Provide the (x, y) coordinate of the cell's center where the given text is located.  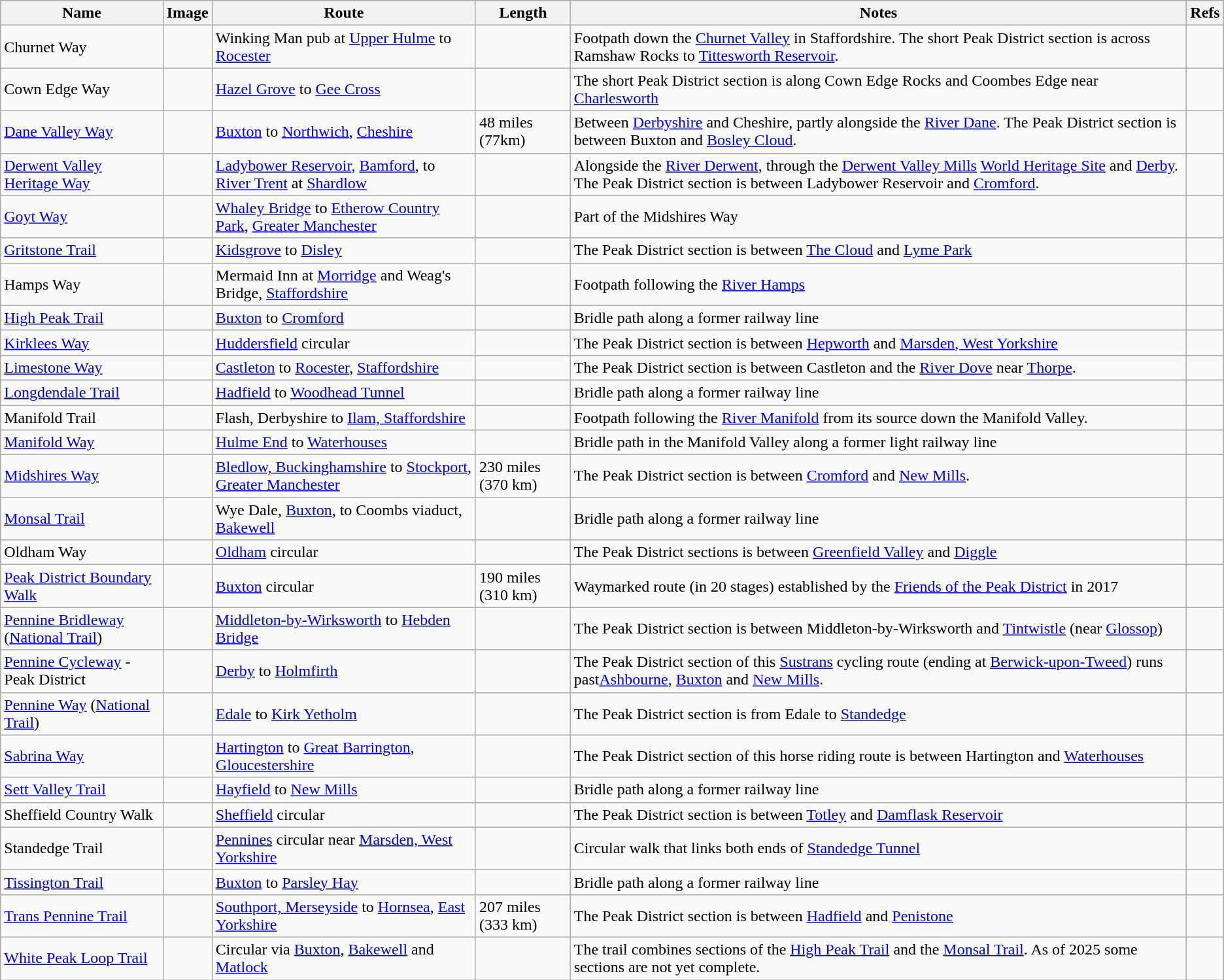
Footpath following the River Hamps (879, 284)
Ladybower Reservoir, Bamford, to River Trent at Shardlow (344, 174)
The short Peak District section is along Cown Edge Rocks and Coombes Edge near Charlesworth (879, 89)
Winking Man pub at Upper Hulme to Rocester (344, 47)
Tissington Trail (82, 882)
Image (187, 13)
Manifold Way (82, 443)
High Peak Trail (82, 318)
190 miles (310 km) (523, 586)
Peak District Boundary Walk (82, 586)
The Peak District sections is between Greenfield Valley and Diggle (879, 552)
Buxton circular (344, 586)
Sheffield circular (344, 815)
Circular via Buxton, Bakewell and Matlock (344, 958)
Huddersfield circular (344, 343)
Oldham circular (344, 552)
Standedge Trail (82, 849)
Sett Valley Trail (82, 790)
Hamps Way (82, 284)
Hayfield to New Mills (344, 790)
Churnet Way (82, 47)
White Peak Loop Trail (82, 958)
Buxton to Cromford (344, 318)
The Peak District section is between Cromford and New Mills. (879, 476)
Gritstone Trail (82, 250)
48 miles(77km) (523, 132)
Bledlow, Buckinghamshire to Stockport, Greater Manchester (344, 476)
Pennine Cycleway - Peak District (82, 671)
Trans Pennine Trail (82, 915)
The Peak District section is between Hepworth and Marsden, West Yorkshire (879, 343)
Name (82, 13)
Whaley Bridge to Etherow Country Park, Greater Manchester (344, 217)
Circular walk that links both ends of Standedge Tunnel (879, 849)
Between Derbyshire and Cheshire, partly alongside the River Dane. The Peak District section is between Buxton and Bosley Cloud. (879, 132)
The Peak District section is between Middleton-by-Wirksworth and Tintwistle (near Glossop) (879, 629)
Footpath down the Churnet Valley in Staffordshire. The short Peak District section is across Ramshaw Rocks to Tittesworth Reservoir. (879, 47)
Hulme End to Waterhouses (344, 443)
Wye Dale, Buxton, to Coombs viaduct, Bakewell (344, 519)
Kidsgrove to Disley (344, 250)
Castleton to Rocester, Staffordshire (344, 367)
Pennine Way (National Trail) (82, 714)
Part of the Midshires Way (879, 217)
Longdendale Trail (82, 392)
Footpath following the River Manifold from its source down the Manifold Valley. (879, 418)
Monsal Trail (82, 519)
Edale to Kirk Yetholm (344, 714)
The trail combines sections of the High Peak Trail and the Monsal Trail. As of 2025 some sections are not yet complete. (879, 958)
207 miles (333 km) (523, 915)
Length (523, 13)
Midshires Way (82, 476)
Goyt Way (82, 217)
Middleton-by-Wirksworth to Hebden Bridge (344, 629)
Sabrina Way (82, 756)
Pennine Bridleway (National Trail) (82, 629)
Southport, Merseyside to Hornsea, East Yorkshire (344, 915)
Bridle path in the Manifold Valley along a former light railway line (879, 443)
Dane Valley Way (82, 132)
The Peak District section is between Totley and Damflask Reservoir (879, 815)
The Peak District section is between Hadfield and Penistone (879, 915)
Mermaid Inn at Morridge and Weag's Bridge, Staffordshire (344, 284)
Derby to Holmfirth (344, 671)
Kirklees Way (82, 343)
230 miles (370 km) (523, 476)
Pennines circular near Marsden, West Yorkshire (344, 849)
Route (344, 13)
Waymarked route (in 20 stages) established by the Friends of the Peak District in 2017 (879, 586)
Hadfield to Woodhead Tunnel (344, 392)
Hartington to Great Barrington, Gloucestershire (344, 756)
Manifold Trail (82, 418)
The Peak District section is from Edale to Standedge (879, 714)
Derwent Valley Heritage Way (82, 174)
The Peak District section is between The Cloud and Lyme Park (879, 250)
Sheffield Country Walk (82, 815)
Oldham Way (82, 552)
The Peak District section of this Sustrans cycling route (ending at Berwick-upon-Tweed) runs pastAshbourne, Buxton and New Mills. (879, 671)
Notes (879, 13)
Buxton to Northwich, Cheshire (344, 132)
The Peak District section is between Castleton and the River Dove near Thorpe. (879, 367)
Hazel Grove to Gee Cross (344, 89)
Buxton to Parsley Hay (344, 882)
Cown Edge Way (82, 89)
Refs (1205, 13)
The Peak District section of this horse riding route is between Hartington and Waterhouses (879, 756)
Limestone Way (82, 367)
Flash, Derbyshire to Ilam, Staffordshire (344, 418)
